Return the (X, Y) coordinate for the center point of the cell that contains the specified text.  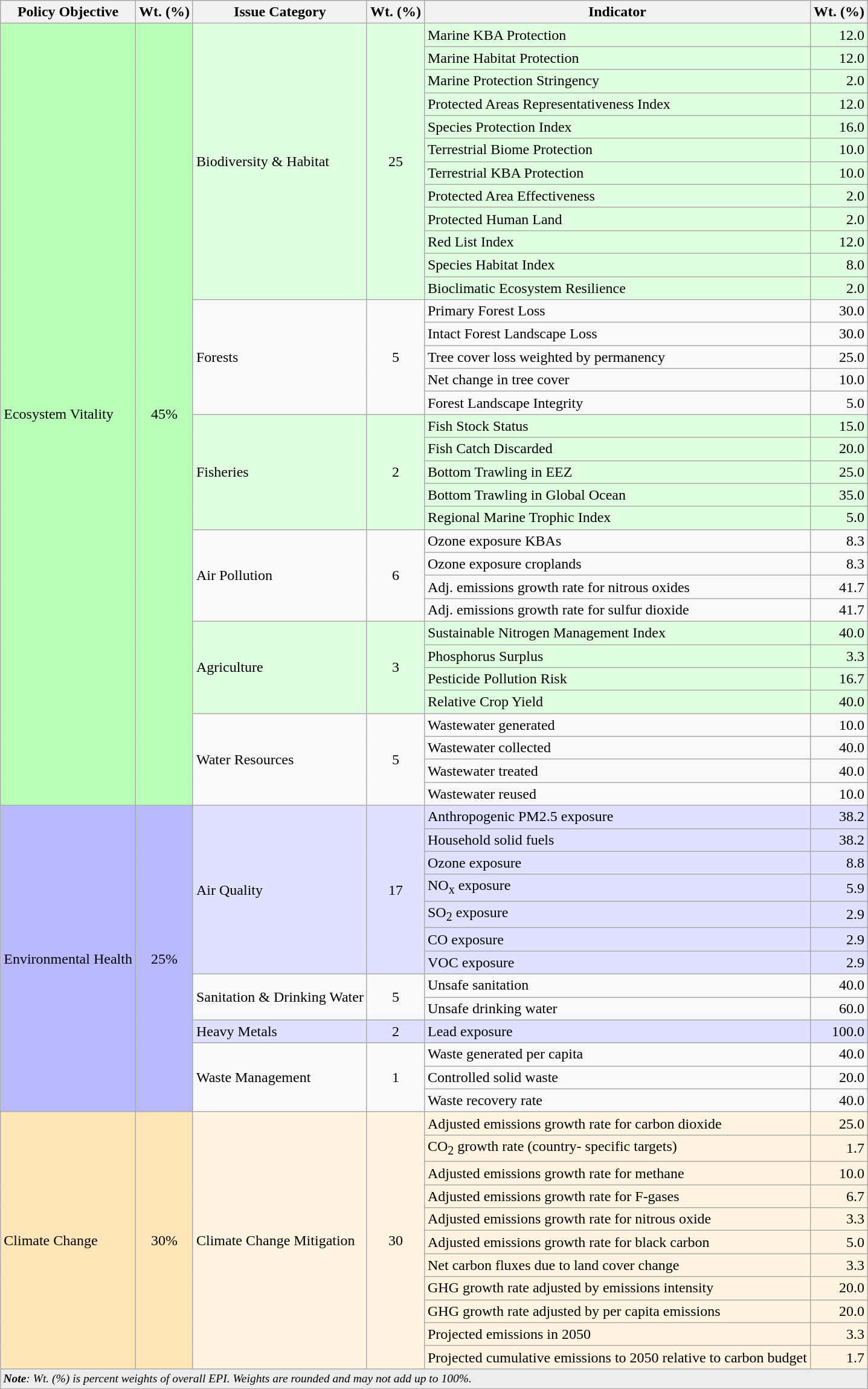
Ozone exposure (617, 863)
Unsafe sanitation (617, 985)
Adjusted emissions growth rate for F-gases (617, 1196)
15.0 (838, 426)
5.9 (838, 888)
Controlled solid waste (617, 1077)
Issue Category (280, 12)
8.8 (838, 863)
Lead exposure (617, 1031)
Biodiversity & Habitat (280, 162)
Terrestrial Biome Protection (617, 150)
Waste generated per capita (617, 1054)
Wastewater reused (617, 794)
16.7 (838, 679)
Sustainable Nitrogen Management Index (617, 633)
Water Resources (280, 759)
Fish Catch Discarded (617, 449)
Adjusted emissions growth rate for carbon dioxide (617, 1123)
35.0 (838, 495)
Policy Objective (68, 12)
Adjusted emissions growth rate for nitrous oxide (617, 1219)
Forest Landscape Integrity (617, 403)
Protected Human Land (617, 219)
6 (395, 575)
Environmental Health (68, 958)
Waste Management (280, 1077)
Unsafe drinking water (617, 1008)
Anthropogenic PM2.5 exposure (617, 817)
Ozone exposure KBAs (617, 541)
Wastewater generated (617, 725)
Ecosystem Vitality (68, 414)
Air Pollution (280, 575)
Protected Areas Representativeness Index (617, 104)
Forests (280, 357)
Wastewater collected (617, 748)
Adjusted emissions growth rate for methane (617, 1173)
Bottom Trawling in Global Ocean (617, 495)
CO2 growth rate (country- specific targets) (617, 1148)
60.0 (838, 1008)
Fisheries (280, 472)
Indicator (617, 12)
Intact Forest Landscape Loss (617, 334)
Fish Stock Status (617, 426)
Net change in tree cover (617, 380)
Projected emissions in 2050 (617, 1334)
Primary Forest Loss (617, 311)
NOx exposure (617, 888)
25% (164, 958)
25 (395, 162)
17 (395, 889)
Ozone exposure croplands (617, 564)
Adj. emissions growth rate for sulfur dioxide (617, 610)
Adjusted emissions growth rate for black carbon (617, 1242)
Relative Crop Yield (617, 702)
Waste recovery rate (617, 1100)
Heavy Metals (280, 1031)
Protected Area Effectiveness (617, 196)
Climate Change (68, 1240)
3 (395, 667)
Climate Change Mitigation (280, 1240)
Wastewater treated (617, 771)
Pesticide Pollution Risk (617, 679)
Marine Habitat Protection (617, 58)
Net carbon fluxes due to land cover change (617, 1265)
Terrestrial KBA Protection (617, 173)
Regional Marine Trophic Index (617, 518)
6.7 (838, 1196)
GHG growth rate adjusted by per capita emissions (617, 1311)
Bioclimatic Ecosystem Resilience (617, 288)
Tree cover loss weighted by permanency (617, 357)
Phosphorus Surplus (617, 656)
100.0 (838, 1031)
30 (395, 1240)
Household solid fuels (617, 840)
Bottom Trawling in EEZ (617, 472)
SO2 exposure (617, 914)
Adj. emissions growth rate for nitrous oxides (617, 587)
Projected cumulative emissions to 2050 relative to carbon budget (617, 1357)
Species Habitat Index (617, 265)
Marine KBA Protection (617, 35)
16.0 (838, 127)
Agriculture (280, 667)
VOC exposure (617, 962)
8.0 (838, 265)
Air Quality (280, 889)
GHG growth rate adjusted by emissions intensity (617, 1288)
Species Protection Index (617, 127)
30% (164, 1240)
1 (395, 1077)
Sanitation & Drinking Water (280, 997)
Marine Protection Stringency (617, 81)
Note: Wt. (%) is percent weights of overall EPI. Weights are rounded and may not add up to 100%. (434, 1379)
CO exposure (617, 939)
Red List Index (617, 242)
45% (164, 414)
